Output the [x, y] coordinate of the center of the cell containing the given text.  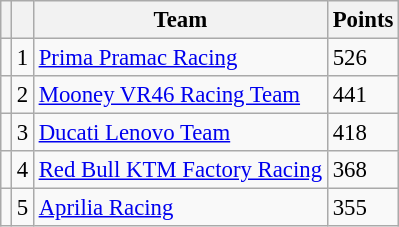
Red Bull KTM Factory Racing [180, 170]
4 [22, 170]
Ducati Lenovo Team [180, 133]
526 [362, 58]
5 [22, 208]
3 [22, 133]
418 [362, 133]
Points [362, 20]
Aprilia Racing [180, 208]
355 [362, 208]
441 [362, 95]
1 [22, 58]
Mooney VR46 Racing Team [180, 95]
2 [22, 95]
368 [362, 170]
Team [180, 20]
Prima Pramac Racing [180, 58]
